Extract the [x, y] coordinate from the center of the cell holding the provided text.  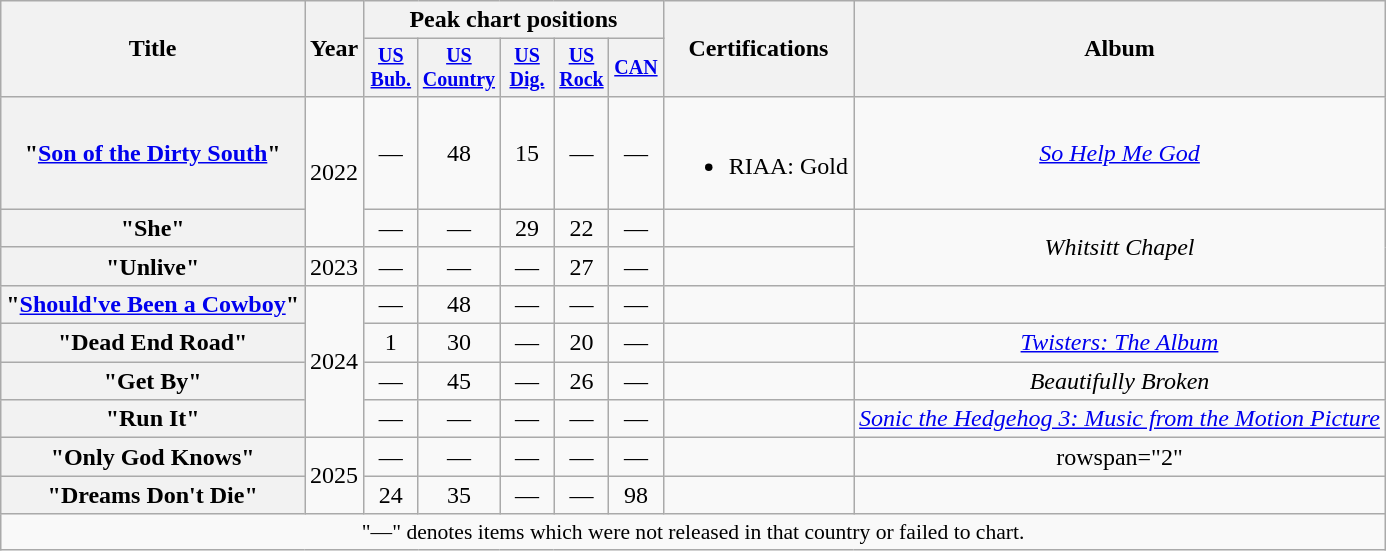
2023 [334, 266]
Year [334, 49]
Beautifully Broken [1120, 381]
CAN [636, 68]
USDig. [527, 68]
"Unlive" [153, 266]
Twisters: The Album [1120, 343]
2025 [334, 476]
"Only God Knows" [153, 457]
Album [1120, 49]
"Run It" [153, 419]
2022 [334, 172]
2024 [334, 361]
Sonic the Hedgehog 3: Music from the Motion Picture [1120, 419]
45 [459, 381]
1 [391, 343]
RIAA: Gold [758, 152]
20 [581, 343]
USBub. [391, 68]
Title [153, 49]
15 [527, 152]
29 [527, 228]
"Dead End Road" [153, 343]
"Should've Been a Cowboy" [153, 304]
24 [391, 495]
Whitsitt Chapel [1120, 247]
rowspan="2" [1120, 457]
Peak chart positions [514, 20]
"Son of the Dirty South" [153, 152]
"Dreams Don't Die" [153, 495]
98 [636, 495]
22 [581, 228]
30 [459, 343]
Certifications [758, 49]
27 [581, 266]
"—" denotes items which were not released in that country or failed to chart. [694, 532]
"Get By" [153, 381]
35 [459, 495]
USRock [581, 68]
"She" [153, 228]
So Help Me God [1120, 152]
26 [581, 381]
USCountry [459, 68]
